Provide the [x, y] coordinate of the cell's center where the given text is located.  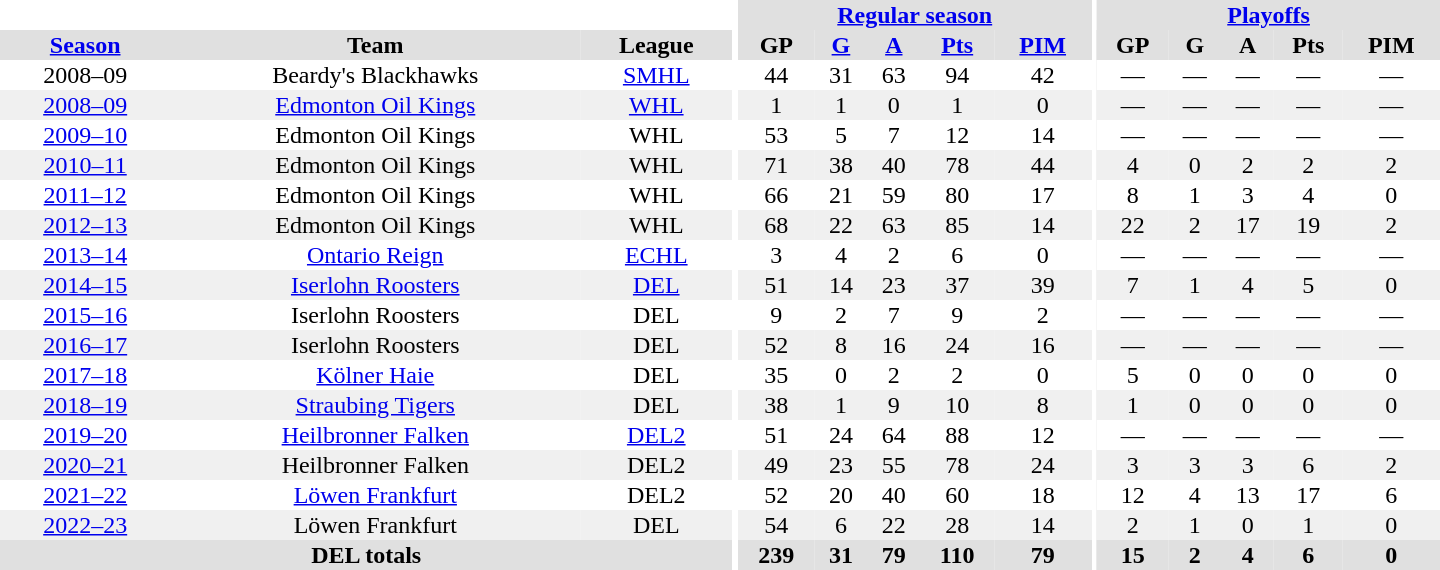
Regular season [914, 15]
239 [776, 555]
49 [776, 465]
10 [957, 405]
2014–15 [85, 285]
35 [776, 375]
71 [776, 165]
Season [85, 45]
39 [1042, 285]
19 [1308, 225]
League [656, 45]
2009–10 [85, 135]
2013–14 [85, 255]
2020–21 [85, 465]
2018–19 [85, 405]
2015–16 [85, 315]
Team [375, 45]
2021–22 [85, 495]
2011–12 [85, 195]
ECHL [656, 255]
53 [776, 135]
55 [894, 465]
37 [957, 285]
SMHL [656, 75]
DEL totals [366, 555]
Ontario Reign [375, 255]
85 [957, 225]
80 [957, 195]
Kölner Haie [375, 375]
2022–23 [85, 525]
28 [957, 525]
2019–20 [85, 435]
2010–11 [85, 165]
94 [957, 75]
15 [1132, 555]
42 [1042, 75]
13 [1248, 495]
110 [957, 555]
20 [842, 495]
21 [842, 195]
Beardy's Blackhawks [375, 75]
54 [776, 525]
60 [957, 495]
66 [776, 195]
88 [957, 435]
Playoffs [1268, 15]
68 [776, 225]
59 [894, 195]
Straubing Tigers [375, 405]
18 [1042, 495]
2017–18 [85, 375]
2016–17 [85, 345]
64 [894, 435]
2012–13 [85, 225]
